Capture the cell that displays the provided text and extract its [x, y] central coordinate. 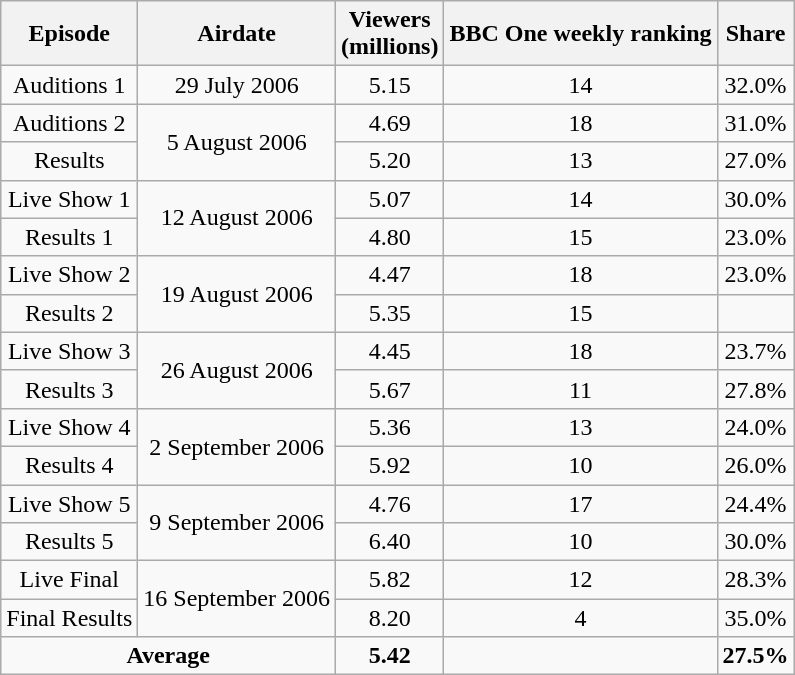
28.3% [756, 580]
4.80 [390, 237]
Results 1 [70, 237]
9 September 2006 [237, 522]
Results 4 [70, 465]
35.0% [756, 618]
27.5% [756, 656]
24.4% [756, 503]
Live Show 4 [70, 427]
Viewers(millions) [390, 34]
26.0% [756, 465]
5.36 [390, 427]
Live Show 5 [70, 503]
27.8% [756, 389]
24.0% [756, 427]
Airdate [237, 34]
2 September 2006 [237, 446]
5.07 [390, 199]
5.42 [390, 656]
Average [168, 656]
Results 3 [70, 389]
32.0% [756, 85]
Live Show 2 [70, 275]
5.82 [390, 580]
Results [70, 161]
5.15 [390, 85]
23.7% [756, 351]
Live Show 3 [70, 351]
5.92 [390, 465]
5.20 [390, 161]
8.20 [390, 618]
31.0% [756, 123]
6.40 [390, 542]
Share [756, 34]
4 [580, 618]
4.69 [390, 123]
Auditions 2 [70, 123]
Episode [70, 34]
4.76 [390, 503]
11 [580, 389]
12 [580, 580]
12 August 2006 [237, 218]
16 September 2006 [237, 599]
5.35 [390, 313]
4.45 [390, 351]
5.67 [390, 389]
Final Results [70, 618]
4.47 [390, 275]
29 July 2006 [237, 85]
Results 5 [70, 542]
Live Final [70, 580]
Results 2 [70, 313]
BBC One weekly ranking [580, 34]
5 August 2006 [237, 142]
Auditions 1 [70, 85]
19 August 2006 [237, 294]
17 [580, 503]
27.0% [756, 161]
Live Show 1 [70, 199]
26 August 2006 [237, 370]
